Pinpoint the cell where the given text exists, returning its [X, Y] midpoint coordinate. 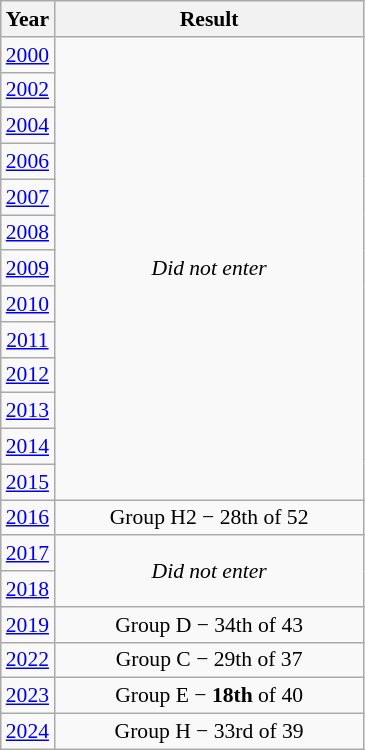
Group H − 33rd of 39 [209, 732]
2024 [28, 732]
Group D − 34th of 43 [209, 625]
Group H2 − 28th of 52 [209, 518]
2010 [28, 304]
Group C − 29th of 37 [209, 660]
2002 [28, 90]
2012 [28, 375]
2004 [28, 126]
2014 [28, 447]
2011 [28, 340]
2019 [28, 625]
2009 [28, 269]
Result [209, 19]
2007 [28, 197]
2018 [28, 589]
2015 [28, 482]
2008 [28, 233]
2013 [28, 411]
2000 [28, 55]
2022 [28, 660]
2017 [28, 554]
2023 [28, 696]
2016 [28, 518]
Year [28, 19]
2006 [28, 162]
Group E − 18th of 40 [209, 696]
